Capture the cell that displays the provided text and extract its (X, Y) central coordinate. 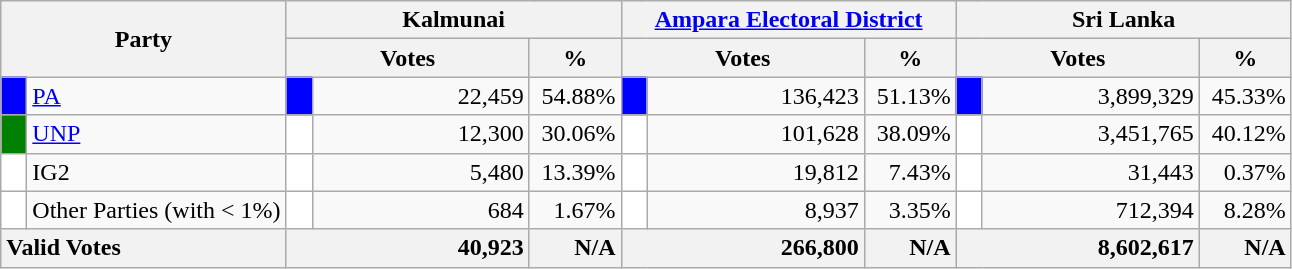
712,394 (1090, 210)
PA (156, 96)
Ampara Electoral District (788, 20)
Valid Votes (144, 248)
1.67% (575, 210)
22,459 (420, 96)
3.35% (910, 210)
54.88% (575, 96)
40,923 (408, 248)
5,480 (420, 172)
3,451,765 (1090, 134)
684 (420, 210)
38.09% (910, 134)
136,423 (756, 96)
Sri Lanka (1124, 20)
3,899,329 (1090, 96)
Party (144, 39)
IG2 (156, 172)
Other Parties (with < 1%) (156, 210)
Kalmunai (454, 20)
7.43% (910, 172)
0.37% (1245, 172)
19,812 (756, 172)
31,443 (1090, 172)
8,937 (756, 210)
8.28% (1245, 210)
101,628 (756, 134)
40.12% (1245, 134)
12,300 (420, 134)
51.13% (910, 96)
266,800 (742, 248)
30.06% (575, 134)
45.33% (1245, 96)
13.39% (575, 172)
UNP (156, 134)
8,602,617 (1078, 248)
